Scan for the cell matching the given text and deliver its (X, Y) coordinate at center. 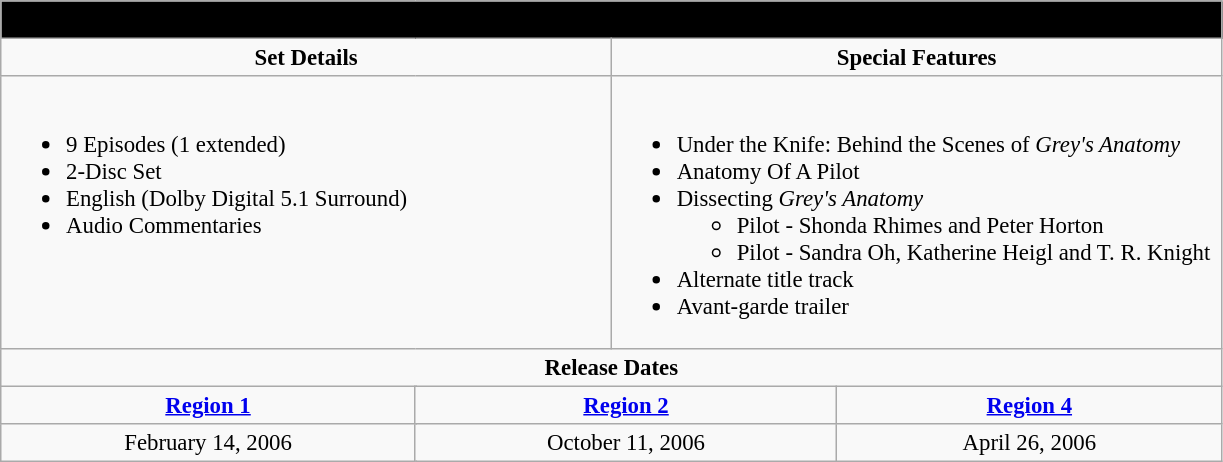
Set Details (306, 58)
Special Features (916, 58)
Release Dates (612, 367)
9 Episodes (1 extended)2-Disc SetEnglish (Dolby Digital 5.1 Surround)Audio Commentaries (306, 212)
Region 2 (626, 405)
February 14, 2006 (208, 442)
Region 1 (208, 405)
October 11, 2006 (626, 442)
April 26, 2006 (1030, 442)
Region 4 (1030, 405)
Grey's Anatomy: The Complete First Season (612, 20)
